From the cell containing the given text, extract its center point as (x, y) coordinate. 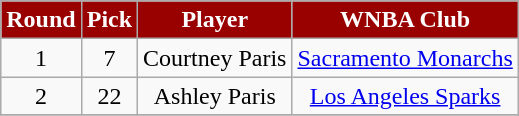
1 (41, 58)
Pick (109, 20)
7 (109, 58)
Ashley Paris (215, 96)
2 (41, 96)
Los Angeles Sparks (405, 96)
22 (109, 96)
WNBA Club (405, 20)
Courtney Paris (215, 58)
Sacramento Monarchs (405, 58)
Player (215, 20)
Round (41, 20)
